Search for the cell housing the specified text and yield its (x, y) center coordinate. 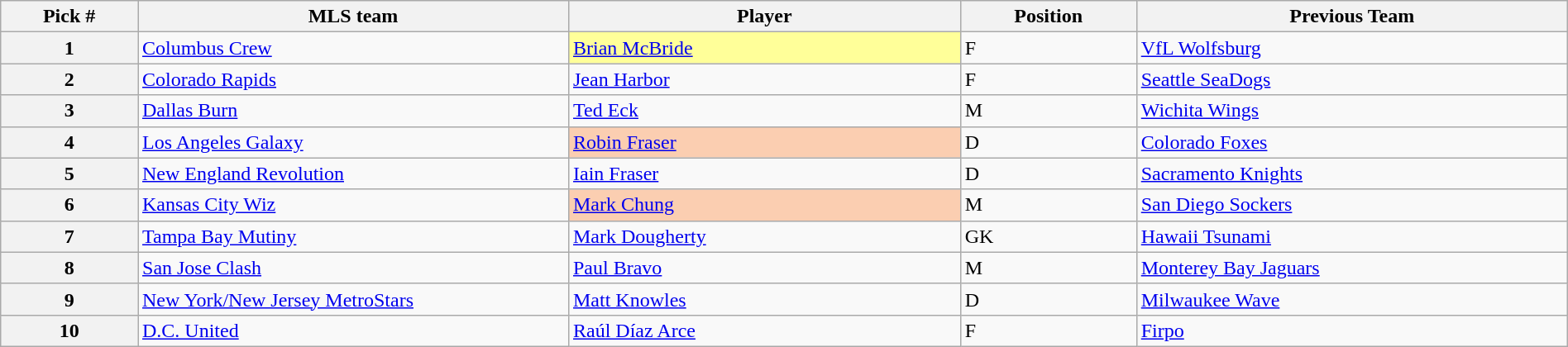
Tampa Bay Mutiny (352, 236)
Dallas Burn (352, 111)
Los Angeles Galaxy (352, 142)
2 (69, 79)
10 (69, 330)
Monterey Bay Jaguars (1351, 268)
New York/New Jersey MetroStars (352, 299)
3 (69, 111)
Jean Harbor (764, 79)
Raúl Díaz Arce (764, 330)
Columbus Crew (352, 48)
Hawaii Tsunami (1351, 236)
Pick # (69, 17)
Previous Team (1351, 17)
Firpo (1351, 330)
9 (69, 299)
Robin Fraser (764, 142)
D.C. United (352, 330)
1 (69, 48)
Brian McBride (764, 48)
Mark Dougherty (764, 236)
8 (69, 268)
Seattle SeaDogs (1351, 79)
6 (69, 205)
4 (69, 142)
San Diego Sockers (1351, 205)
Colorado Foxes (1351, 142)
MLS team (352, 17)
San Jose Clash (352, 268)
Position (1049, 17)
Colorado Rapids (352, 79)
Mark Chung (764, 205)
GK (1049, 236)
New England Revolution (352, 173)
Sacramento Knights (1351, 173)
VfL Wolfsburg (1351, 48)
Ted Eck (764, 111)
Milwaukee Wave (1351, 299)
Kansas City Wiz (352, 205)
Wichita Wings (1351, 111)
Player (764, 17)
Iain Fraser (764, 173)
5 (69, 173)
7 (69, 236)
Matt Knowles (764, 299)
Paul Bravo (764, 268)
